Return the [X, Y] coordinate for the center point of the cell that contains the specified text.  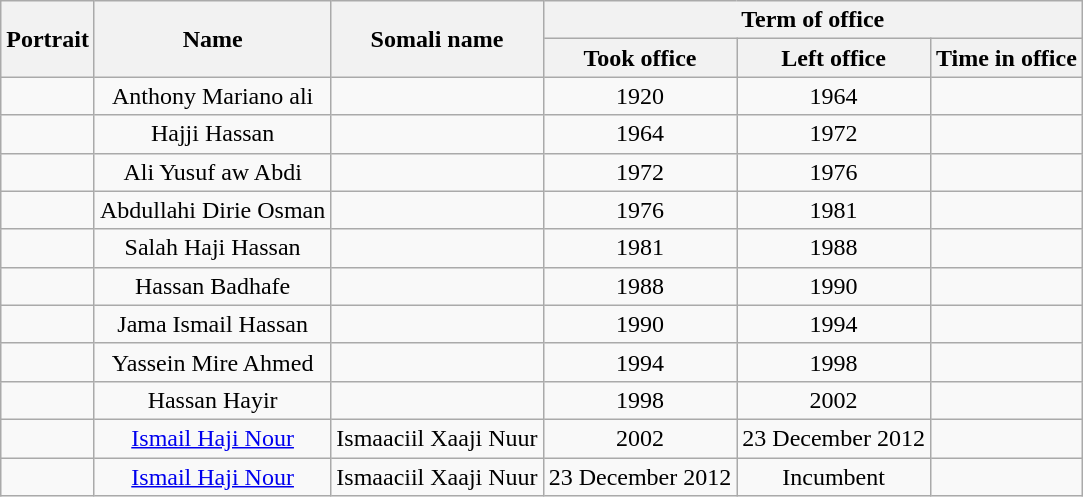
Hajji Hassan [212, 134]
Hassan Badhafe [212, 286]
Term of office [812, 20]
Jama Ismail Hassan [212, 324]
Hassan Hayir [212, 400]
Salah Haji Hassan [212, 248]
Somali name [437, 39]
Left office [834, 58]
1920 [640, 96]
Name [212, 39]
Took office [640, 58]
Time in office [1006, 58]
Incumbent [834, 477]
Ali Yusuf aw Abdi [212, 172]
Abdullahi Dirie Osman [212, 210]
Yassein Mire Ahmed [212, 362]
Portrait [48, 39]
Anthony Mariano ali [212, 96]
